Pinpoint the cell where the given text exists, returning its [X, Y] midpoint coordinate. 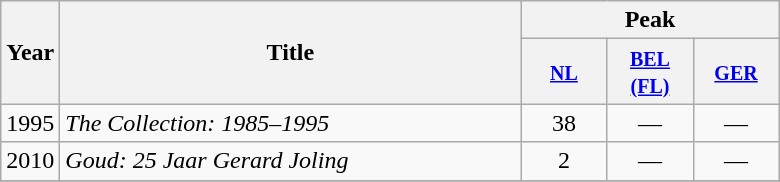
Title [290, 52]
2010 [30, 161]
BEL (FL) [650, 72]
38 [564, 123]
GER [736, 72]
NL [564, 72]
2 [564, 161]
Year [30, 52]
The Collection: 1985–1995 [290, 123]
1995 [30, 123]
Peak [650, 20]
Goud: 25 Jaar Gerard Joling [290, 161]
